For the text-containing cell, return its midpoint in [x, y] coordinate format. 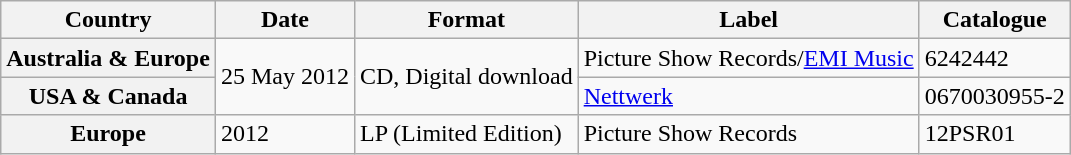
Picture Show Records [748, 134]
Date [284, 20]
LP (Limited Edition) [466, 134]
12PSR01 [994, 134]
Australia & Europe [108, 58]
Europe [108, 134]
Country [108, 20]
Format [466, 20]
Picture Show Records/EMI Music [748, 58]
CD, Digital download [466, 77]
Label [748, 20]
USA & Canada [108, 96]
25 May 2012 [284, 77]
0670030955-2 [994, 96]
Catalogue [994, 20]
2012 [284, 134]
6242442 [994, 58]
Nettwerk [748, 96]
